Extract the [X, Y] coordinate from the center of the cell holding the provided text.  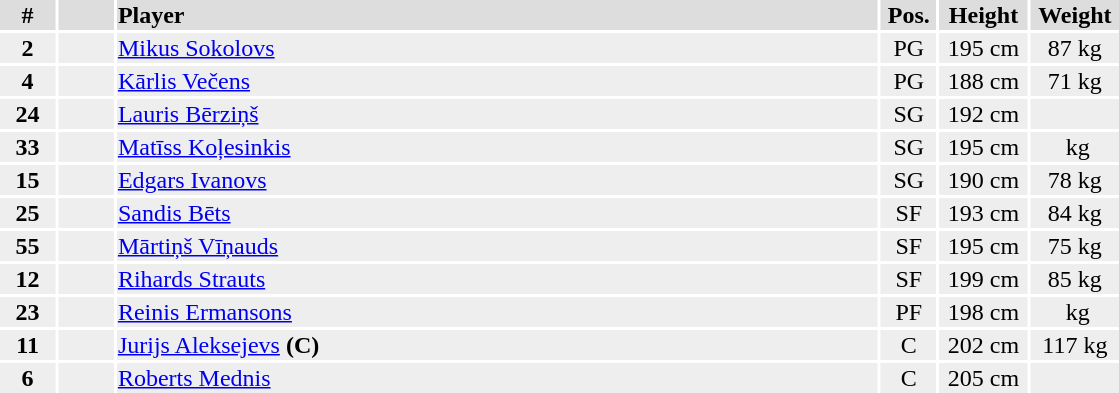
15 [28, 180]
Pos. [908, 15]
78 kg [1075, 180]
Sandis Bēts [497, 213]
84 kg [1075, 213]
Matīss Koļesinkis [497, 147]
12 [28, 279]
PF [908, 312]
Rihards Strauts [497, 279]
Height [983, 15]
75 kg [1075, 246]
205 cm [983, 378]
Edgars Ivanovs [497, 180]
117 kg [1075, 345]
55 [28, 246]
87 kg [1075, 48]
Lauris Bērziņš [497, 114]
190 cm [983, 180]
Mikus Sokolovs [497, 48]
71 kg [1075, 81]
192 cm [983, 114]
199 cm [983, 279]
Roberts Mednis [497, 378]
85 kg [1075, 279]
198 cm [983, 312]
33 [28, 147]
6 [28, 378]
24 [28, 114]
Kārlis Večens [497, 81]
23 [28, 312]
202 cm [983, 345]
11 [28, 345]
Player [497, 15]
4 [28, 81]
25 [28, 213]
# [28, 15]
193 cm [983, 213]
188 cm [983, 81]
Mārtiņš Vīņauds [497, 246]
Weight [1075, 15]
2 [28, 48]
Jurijs Aleksejevs (C) [497, 345]
Reinis Ermansons [497, 312]
